Scan for the cell matching the given text and deliver its (X, Y) coordinate at center. 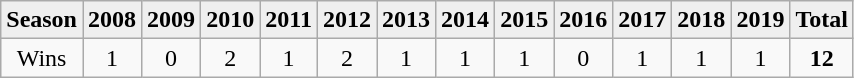
2013 (406, 20)
2012 (346, 20)
12 (822, 58)
2010 (230, 20)
2017 (642, 20)
2009 (172, 20)
2014 (466, 20)
2011 (289, 20)
2015 (524, 20)
Season (42, 20)
2019 (760, 20)
Total (822, 20)
Wins (42, 58)
2016 (584, 20)
2008 (112, 20)
2018 (702, 20)
